Detect which cell encompasses the target text, then output its (X, Y) center coordinate. 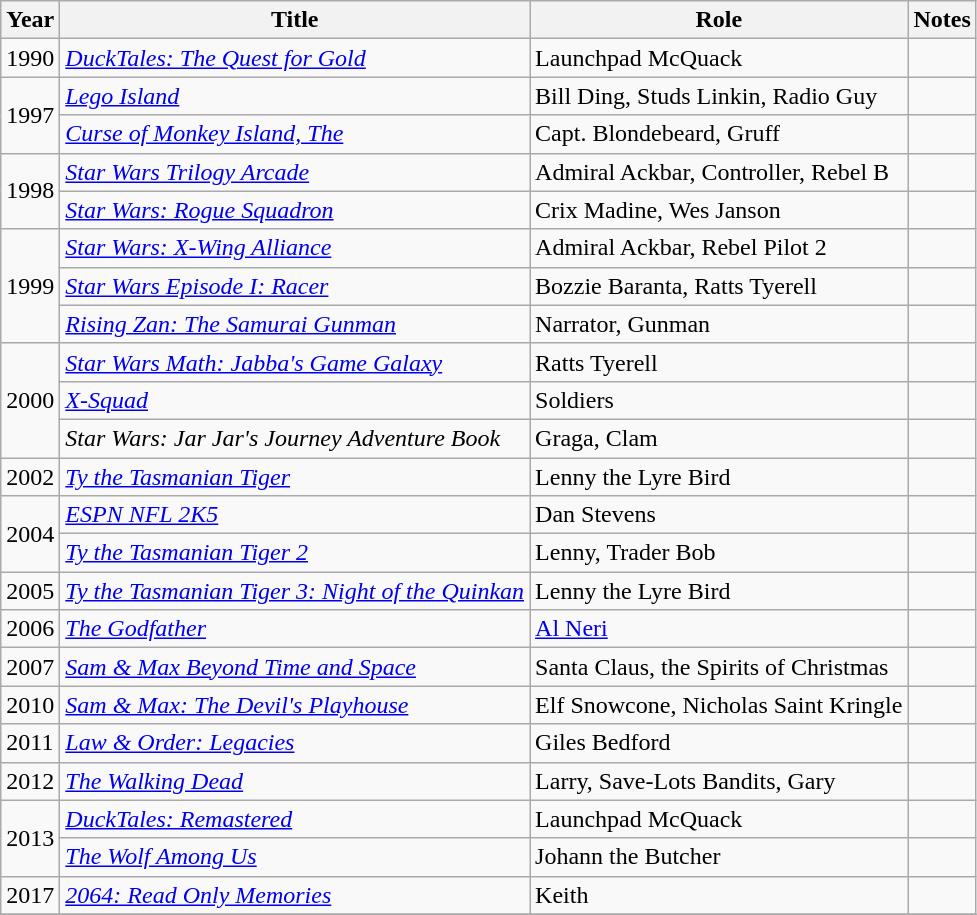
Capt. Blondebeard, Gruff (719, 134)
Bill Ding, Studs Linkin, Radio Guy (719, 96)
Giles Bedford (719, 743)
Role (719, 20)
Larry, Save-Lots Bandits, Gary (719, 781)
2002 (30, 477)
Star Wars Episode I: Racer (295, 286)
Bozzie Baranta, Ratts Tyerell (719, 286)
Lego Island (295, 96)
Graga, Clam (719, 438)
2007 (30, 667)
Ratts Tyerell (719, 362)
2004 (30, 534)
1990 (30, 58)
Crix Madine, Wes Janson (719, 210)
Star Wars Trilogy Arcade (295, 172)
2011 (30, 743)
Law & Order: Legacies (295, 743)
2017 (30, 895)
DuckTales: The Quest for Gold (295, 58)
Sam & Max Beyond Time and Space (295, 667)
Admiral Ackbar, Rebel Pilot 2 (719, 248)
Star Wars Math: Jabba's Game Galaxy (295, 362)
Rising Zan: The Samurai Gunman (295, 324)
Star Wars: Rogue Squadron (295, 210)
ESPN NFL 2K5 (295, 515)
1997 (30, 115)
Year (30, 20)
2000 (30, 400)
2012 (30, 781)
Soldiers (719, 400)
Notes (942, 20)
Narrator, Gunman (719, 324)
Admiral Ackbar, Controller, Rebel B (719, 172)
Al Neri (719, 629)
Star Wars: Jar Jar's Journey Adventure Book (295, 438)
Sam & Max: The Devil's Playhouse (295, 705)
Santa Claus, the Spirits of Christmas (719, 667)
Johann the Butcher (719, 857)
Dan Stevens (719, 515)
2013 (30, 838)
The Godfather (295, 629)
2064: Read Only Memories (295, 895)
The Walking Dead (295, 781)
DuckTales: Remastered (295, 819)
X-Squad (295, 400)
Curse of Monkey Island, The (295, 134)
Ty the Tasmanian Tiger 2 (295, 553)
Keith (719, 895)
Lenny, Trader Bob (719, 553)
2006 (30, 629)
1999 (30, 286)
Star Wars: X-Wing Alliance (295, 248)
2010 (30, 705)
The Wolf Among Us (295, 857)
Title (295, 20)
2005 (30, 591)
Elf Snowcone, Nicholas Saint Kringle (719, 705)
Ty the Tasmanian Tiger 3: Night of the Quinkan (295, 591)
1998 (30, 191)
Ty the Tasmanian Tiger (295, 477)
